Search for the cell housing the specified text and yield its [x, y] center coordinate. 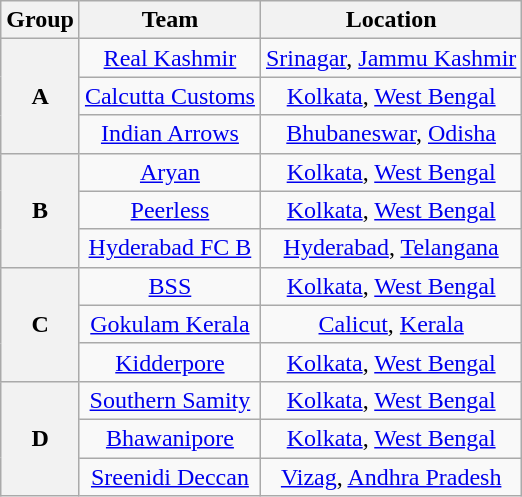
Bhawanipore [170, 438]
Group [40, 20]
B [40, 210]
C [40, 324]
D [40, 438]
Sreenidi Deccan [170, 477]
Vizag, Andhra Pradesh [390, 477]
Gokulam Kerala [170, 324]
Southern Samity [170, 400]
Hyderabad FC B [170, 248]
Srinagar, Jammu Kashmir [390, 58]
A [40, 96]
Calicut, Kerala [390, 324]
Kidderpore [170, 362]
Bhubaneswar, Odisha [390, 134]
Real Kashmir [170, 58]
BSS [170, 286]
Team [170, 20]
Aryan [170, 172]
Peerless [170, 210]
Indian Arrows [170, 134]
Location [390, 20]
Calcutta Customs [170, 96]
Hyderabad, Telangana [390, 248]
